Pinpoint the cell where the given text exists, returning its [x, y] midpoint coordinate. 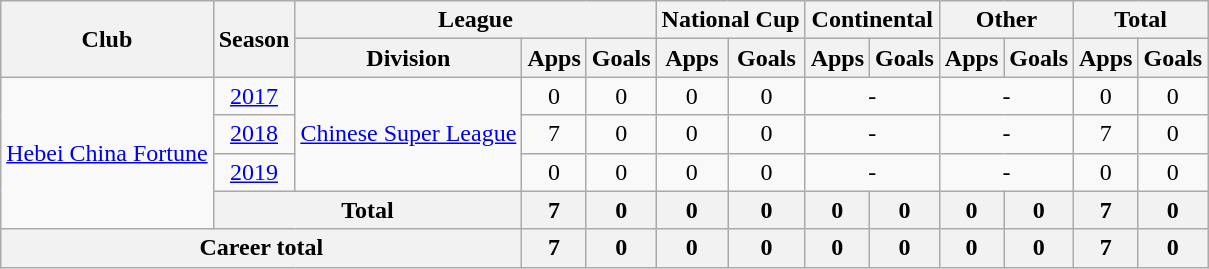
Chinese Super League [408, 134]
Season [254, 39]
Hebei China Fortune [107, 153]
League [476, 20]
Club [107, 39]
Continental [872, 20]
2018 [254, 134]
National Cup [730, 20]
2017 [254, 96]
2019 [254, 172]
Other [1006, 20]
Division [408, 58]
Career total [262, 248]
